Capture the cell that displays the provided text and extract its (x, y) central coordinate. 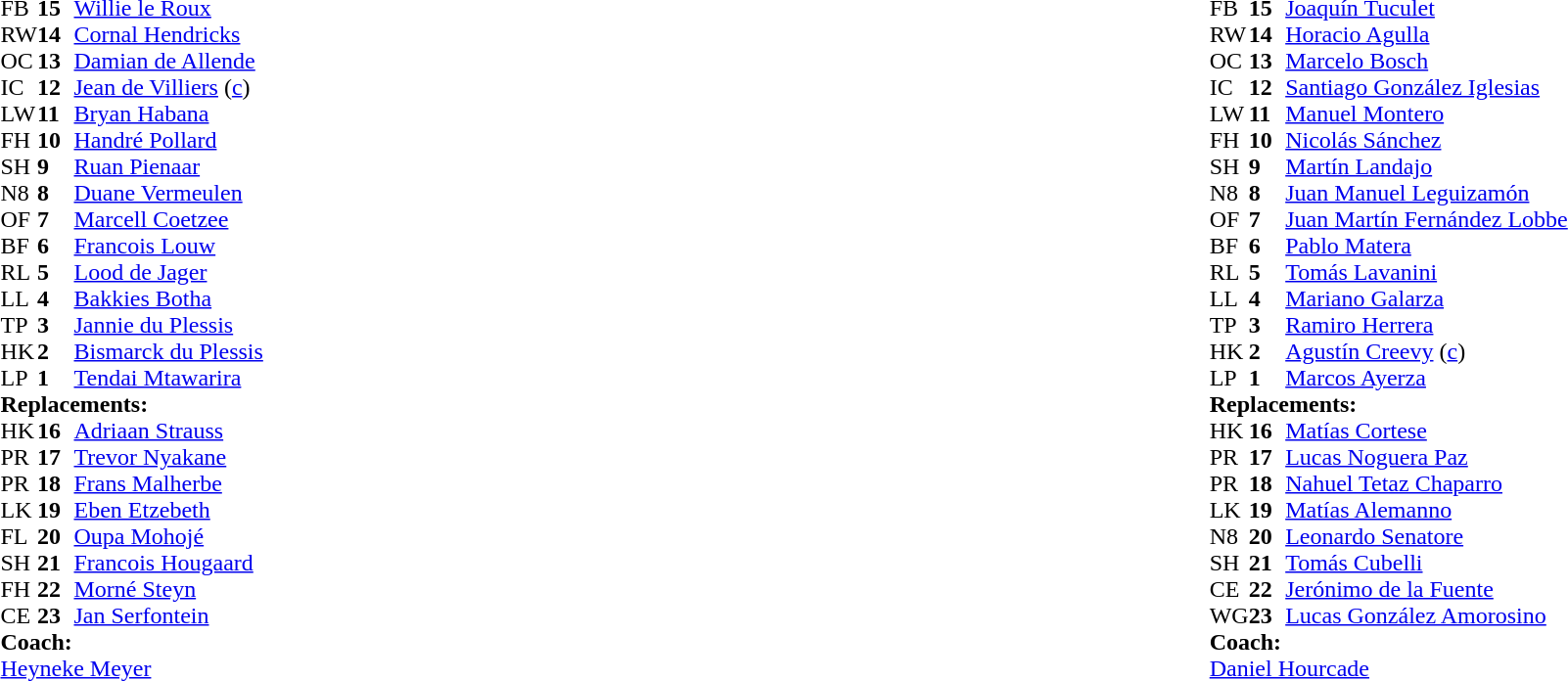
Francois Louw (168, 247)
Tendai Mtawarira (168, 378)
Ruan Pienaar (168, 166)
Bakkies Botha (168, 299)
Marcos Ayerza (1427, 378)
Lucas González Amorosino (1427, 616)
Marcell Coetzee (168, 219)
WG (1229, 616)
FL (19, 536)
Eben Etzebeth (168, 511)
Jannie du Plessis (168, 325)
Jan Serfontein (168, 616)
Adriaan Strauss (168, 431)
Lood de Jager (168, 272)
Lucas Noguera Paz (1427, 458)
Santiago González Iglesias (1427, 88)
Handré Pollard (168, 141)
Bismarck du Plessis (168, 352)
Tomás Lavanini (1427, 272)
Matías Cortese (1427, 431)
Pablo Matera (1427, 247)
Morné Steyn (168, 589)
Duane Vermeulen (168, 194)
Cornal Hendricks (168, 35)
Matías Alemanno (1427, 511)
Juan Martín Fernández Lobbe (1427, 219)
Horacio Agulla (1427, 35)
Martín Landajo (1427, 166)
Manuel Montero (1427, 113)
Bryan Habana (168, 113)
Marcelo Bosch (1427, 61)
Damian de Allende (168, 61)
Jean de Villiers (c) (168, 88)
Tomás Cubelli (1427, 564)
Mariano Galarza (1427, 299)
Juan Manuel Leguizamón (1427, 194)
Frans Malherbe (168, 483)
Agustín Creevy (c) (1427, 352)
Nicolás Sánchez (1427, 141)
Francois Hougaard (168, 564)
Jerónimo de la Fuente (1427, 589)
Oupa Mohojé (168, 536)
Trevor Nyakane (168, 458)
Ramiro Herrera (1427, 325)
Leonardo Senatore (1427, 536)
Nahuel Tetaz Chaparro (1427, 483)
